Return [x, y] of the center of cell containing provided text 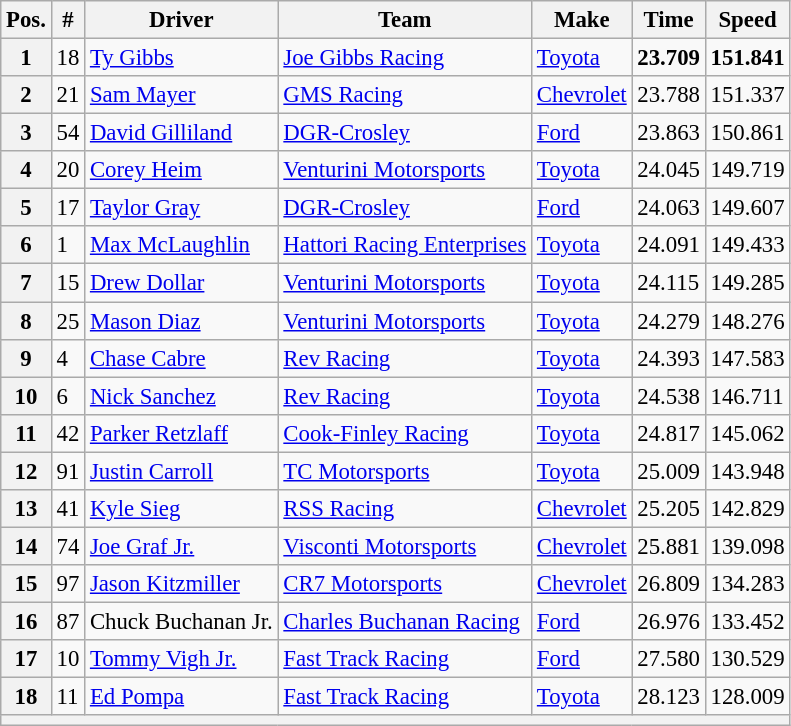
16 [26, 621]
Drew Dollar [182, 283]
CR7 Motorsports [405, 584]
13 [26, 509]
Max McLaughlin [182, 245]
24.045 [668, 170]
2 [26, 95]
Tommy Vigh Jr. [182, 659]
Speed [748, 20]
74 [68, 546]
# [68, 20]
GMS Racing [405, 95]
Sam Mayer [182, 95]
20 [68, 170]
26.976 [668, 621]
149.433 [748, 245]
24.091 [668, 245]
91 [68, 471]
Team [405, 20]
151.841 [748, 58]
14 [26, 546]
Nick Sanchez [182, 396]
149.285 [748, 283]
Hattori Racing Enterprises [405, 245]
147.583 [748, 358]
149.607 [748, 208]
24.393 [668, 358]
Driver [182, 20]
25.205 [668, 509]
Cook-Finley Racing [405, 433]
146.711 [748, 396]
Chase Cabre [182, 358]
Mason Diaz [182, 321]
Visconti Motorsports [405, 546]
24.817 [668, 433]
149.719 [748, 170]
RSS Racing [405, 509]
151.337 [748, 95]
Parker Retzlaff [182, 433]
150.861 [748, 133]
42 [68, 433]
21 [68, 95]
24.279 [668, 321]
9 [26, 358]
Pos. [26, 20]
23.788 [668, 95]
24.063 [668, 208]
Chuck Buchanan Jr. [182, 621]
Ty Gibbs [182, 58]
3 [26, 133]
26.809 [668, 584]
133.452 [748, 621]
24.538 [668, 396]
David Gilliland [182, 133]
8 [26, 321]
134.283 [748, 584]
5 [26, 208]
28.123 [668, 697]
128.009 [748, 697]
Jason Kitzmiller [182, 584]
25 [68, 321]
TC Motorsports [405, 471]
24.115 [668, 283]
142.829 [748, 509]
Corey Heim [182, 170]
7 [26, 283]
143.948 [748, 471]
148.276 [748, 321]
130.529 [748, 659]
Justin Carroll [182, 471]
Taylor Gray [182, 208]
23.709 [668, 58]
54 [68, 133]
25.009 [668, 471]
Time [668, 20]
12 [26, 471]
145.062 [748, 433]
23.863 [668, 133]
139.098 [748, 546]
Kyle Sieg [182, 509]
25.881 [668, 546]
97 [68, 584]
87 [68, 621]
Joe Graf Jr. [182, 546]
Make [582, 20]
Ed Pompa [182, 697]
Charles Buchanan Racing [405, 621]
Joe Gibbs Racing [405, 58]
41 [68, 509]
27.580 [668, 659]
